Pinpoint the cell where the given text exists, returning its [X, Y] midpoint coordinate. 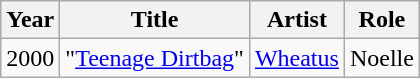
Role [382, 20]
Title [155, 20]
Artist [296, 20]
Wheatus [296, 58]
2000 [30, 58]
Noelle [382, 58]
"Teenage Dirtbag" [155, 58]
Year [30, 20]
